From the cell containing the given text, extract its center point as (X, Y) coordinate. 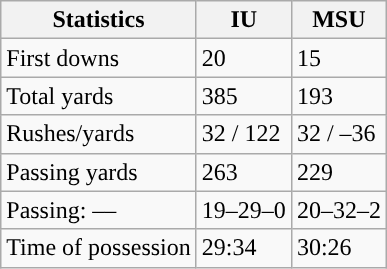
32 / 122 (244, 134)
29:34 (244, 248)
Total yards (99, 96)
385 (244, 96)
Statistics (99, 20)
229 (338, 172)
263 (244, 172)
Rushes/yards (99, 134)
20 (244, 58)
First downs (99, 58)
20–32–2 (338, 210)
Time of possession (99, 248)
32 / –36 (338, 134)
15 (338, 58)
Passing: –– (99, 210)
IU (244, 20)
30:26 (338, 248)
MSU (338, 20)
193 (338, 96)
Passing yards (99, 172)
19–29–0 (244, 210)
